Locate the cell with the specified text and output its [x, y] center coordinate. 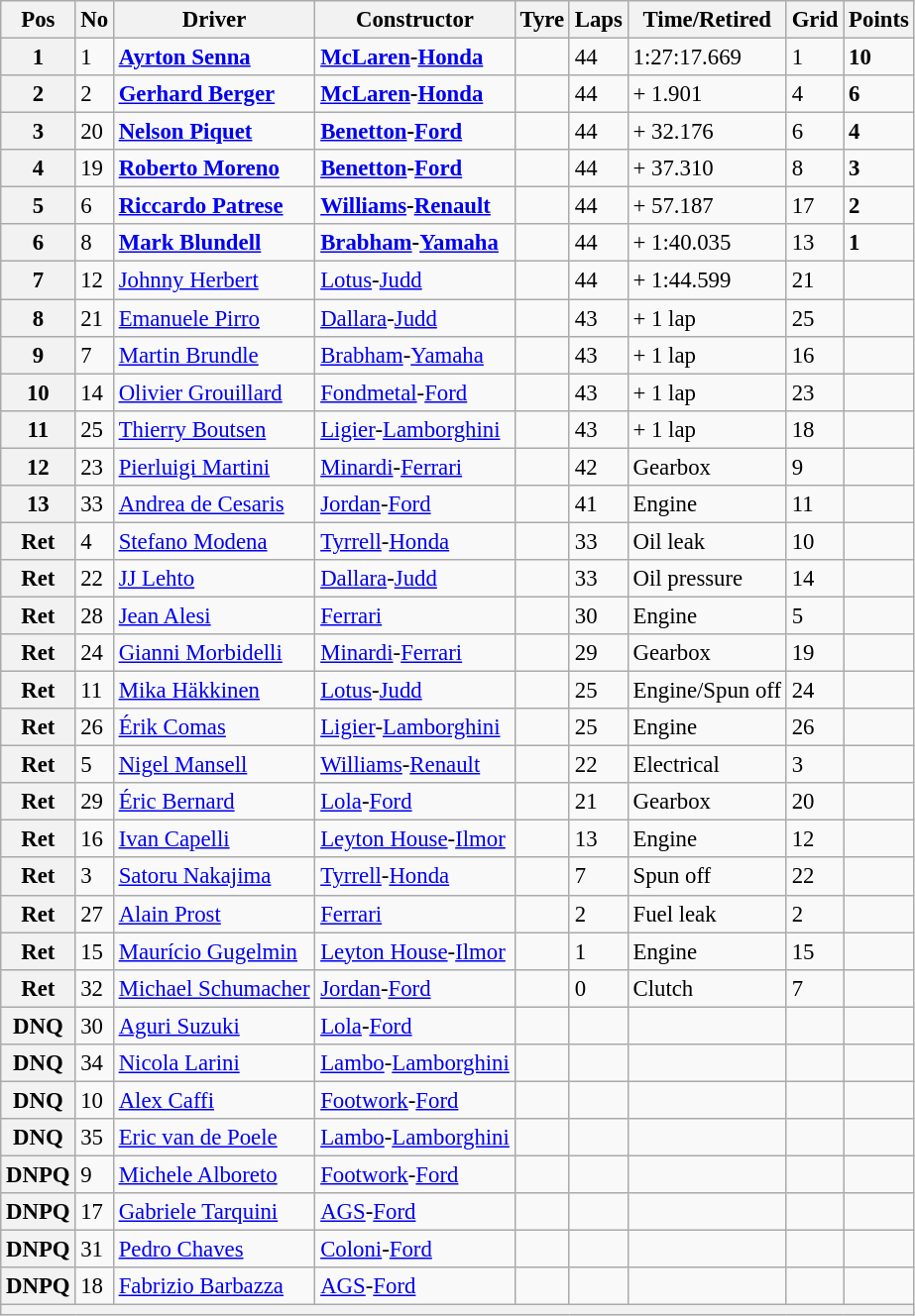
+ 1.901 [707, 94]
Gerhard Berger [214, 94]
Andrea de Cesaris [214, 504]
Aguri Suzuki [214, 1026]
Nigel Mansell [214, 765]
Éric Bernard [214, 802]
+ 57.187 [707, 206]
27 [94, 914]
Mika Häkkinen [214, 691]
0 [599, 988]
+ 37.310 [707, 168]
JJ Lehto [214, 579]
Alain Prost [214, 914]
Eric van de Poele [214, 1138]
Stefano Modena [214, 541]
Roberto Moreno [214, 168]
Emanuele Pirro [214, 318]
Martin Brundle [214, 355]
Gianni Morbidelli [214, 653]
Fuel leak [707, 914]
Satoru Nakajima [214, 877]
Pos [38, 20]
Grid [815, 20]
35 [94, 1138]
Jean Alesi [214, 615]
1:27:17.669 [707, 57]
Ayrton Senna [214, 57]
Ivan Capelli [214, 839]
Michael Schumacher [214, 988]
Clutch [707, 988]
Oil pressure [707, 579]
+ 1:40.035 [707, 243]
Michele Alboreto [214, 1174]
41 [599, 504]
Points [878, 20]
Fabrizio Barbazza [214, 1286]
Riccardo Patrese [214, 206]
+ 32.176 [707, 132]
32 [94, 988]
31 [94, 1250]
Thierry Boutsen [214, 429]
Spun off [707, 877]
Alex Caffi [214, 1100]
No [94, 20]
34 [94, 1063]
Pedro Chaves [214, 1250]
Oil leak [707, 541]
Pierluigi Martini [214, 467]
Coloni-Ford [414, 1250]
Olivier Grouillard [214, 392]
+ 1:44.599 [707, 280]
Fondmetal-Ford [414, 392]
Nicola Larini [214, 1063]
Érik Comas [214, 727]
Maurício Gugelmin [214, 951]
Nelson Piquet [214, 132]
Electrical [707, 765]
Engine/Spun off [707, 691]
Johnny Herbert [214, 280]
Laps [599, 20]
Tyre [541, 20]
Gabriele Tarquini [214, 1212]
28 [94, 615]
42 [599, 467]
Driver [214, 20]
Constructor [414, 20]
Mark Blundell [214, 243]
Time/Retired [707, 20]
